Search for the cell housing the specified text and yield its (x, y) center coordinate. 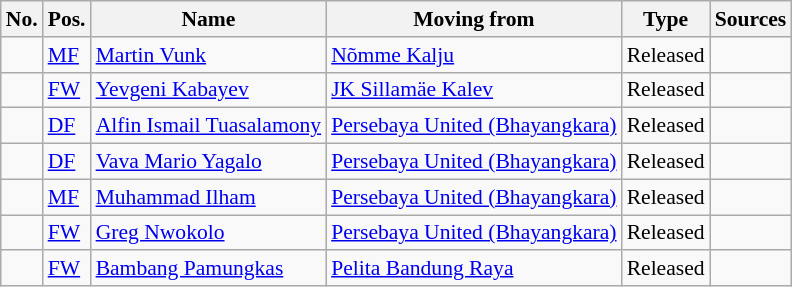
Pelita Bandung Raya (474, 269)
Name (209, 19)
Moving from (474, 19)
Sources (751, 19)
Nõmme Kalju (474, 55)
Type (666, 19)
Alfin Ismail Tuasalamony (209, 126)
Vava Mario Yagalo (209, 162)
Bambang Pamungkas (209, 269)
JK Sillamäe Kalev (474, 90)
Muhammad Ilham (209, 197)
Pos. (67, 19)
Greg Nwokolo (209, 233)
No. (22, 19)
Yevgeni Kabayev (209, 90)
Martin Vunk (209, 55)
